For the text-containing cell, return its midpoint in (X, Y) coordinate format. 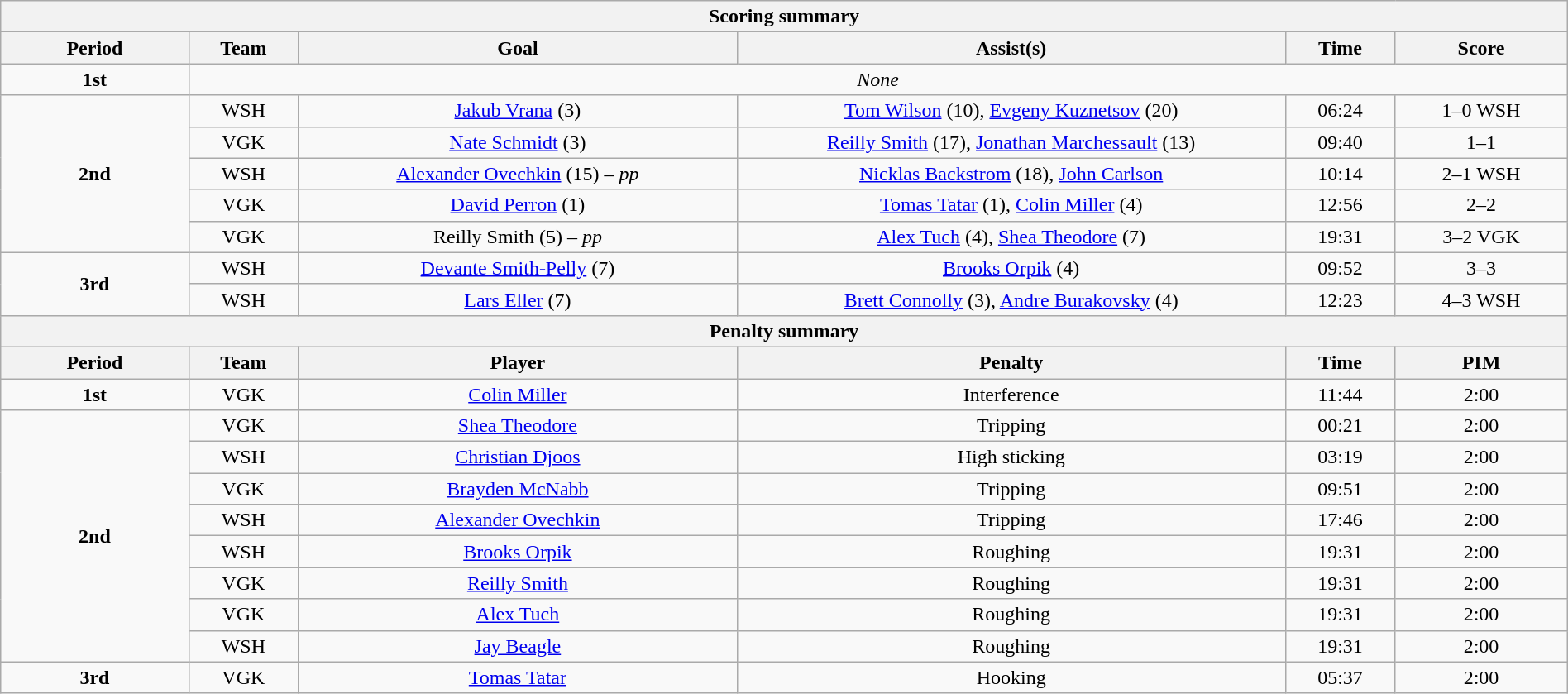
Interference (1011, 395)
17:46 (1340, 520)
05:37 (1340, 677)
Tomas Tatar (518, 677)
Lars Eller (7) (518, 299)
1–0 WSH (1481, 111)
Nate Schmidt (3) (518, 142)
Colin Miller (518, 395)
Nicklas Backstrom (18), John Carlson (1011, 174)
Jakub Vrana (3) (518, 111)
Scoring summary (784, 17)
09:40 (1340, 142)
Hooking (1011, 677)
03:19 (1340, 457)
Brett Connolly (3), Andre Burakovsky (4) (1011, 299)
2–1 WSH (1481, 174)
David Perron (1) (518, 205)
Devante Smith-Pelly (7) (518, 268)
Reilly Smith (17), Jonathan Marchessault (13) (1011, 142)
Brooks Orpik (4) (1011, 268)
00:21 (1340, 426)
PIM (1481, 362)
Brayden McNabb (518, 489)
Alexander Ovechkin (15) – pp (518, 174)
10:14 (1340, 174)
3–2 VGK (1481, 237)
Assist(s) (1011, 48)
Alex Tuch (4), Shea Theodore (7) (1011, 237)
High sticking (1011, 457)
Score (1481, 48)
Player (518, 362)
12:56 (1340, 205)
Jay Beagle (518, 646)
Goal (518, 48)
Alex Tuch (518, 615)
Penalty summary (784, 331)
Brooks Orpik (518, 552)
Reilly Smith (518, 583)
1–1 (1481, 142)
11:44 (1340, 395)
Alexander Ovechkin (518, 520)
Tomas Tatar (1), Colin Miller (4) (1011, 205)
4–3 WSH (1481, 299)
None (878, 79)
3–3 (1481, 268)
09:51 (1340, 489)
Reilly Smith (5) – pp (518, 237)
2–2 (1481, 205)
09:52 (1340, 268)
Christian Djoos (518, 457)
Tom Wilson (10), Evgeny Kuznetsov (20) (1011, 111)
06:24 (1340, 111)
Penalty (1011, 362)
12:23 (1340, 299)
Shea Theodore (518, 426)
